Return (X, Y) of the center of cell containing provided text 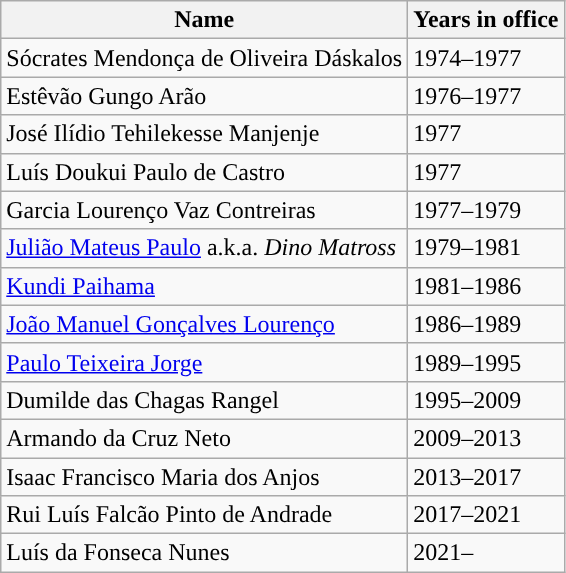
Kundi Paihama (204, 286)
1995–2009 (486, 400)
1979–1981 (486, 248)
Julião Mateus Paulo a.k.a. Dino Matross (204, 248)
Years in office (486, 20)
Armando da Cruz Neto (204, 438)
1986–1989 (486, 324)
Rui Luís Falcão Pinto de Andrade (204, 515)
Isaac Francisco Maria dos Anjos (204, 477)
1989–1995 (486, 362)
Dumilde das Chagas Rangel (204, 400)
Estêvão Gungo Arão (204, 96)
Paulo Teixeira Jorge (204, 362)
João Manuel Gonçalves Lourenço (204, 324)
Garcia Lourenço Vaz Contreiras (204, 210)
Luís da Fonseca Nunes (204, 553)
José Ilídio Tehilekesse Manjenje (204, 134)
2017–2021 (486, 515)
1974–1977 (486, 58)
1981–1986 (486, 286)
2009–2013 (486, 438)
2021– (486, 553)
Luís Doukui Paulo de Castro (204, 172)
Sócrates Mendonça de Oliveira Dáskalos (204, 58)
1976–1977 (486, 96)
2013–2017 (486, 477)
Name (204, 20)
1977–1979 (486, 210)
